Pinpoint the cell where the given text exists, returning its [x, y] midpoint coordinate. 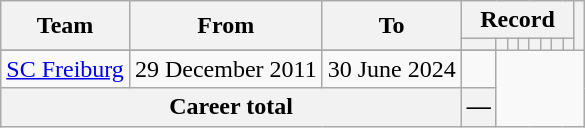
Record [517, 20]
29 December 2011 [226, 69]
Team [66, 26]
SC Freiburg [66, 69]
Career total [231, 107]
30 June 2024 [392, 69]
— [478, 107]
To [392, 26]
From [226, 26]
